Capture the cell that displays the provided text and extract its (X, Y) central coordinate. 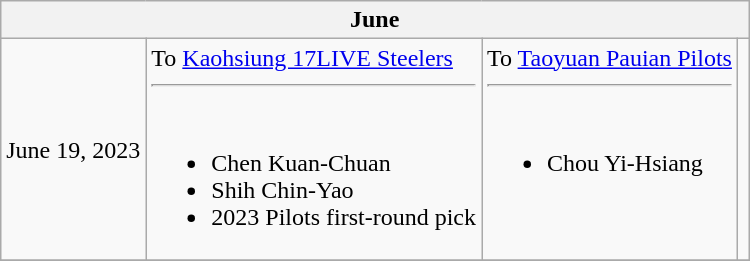
To Kaohsiung 17LIVE SteelersChen Kuan-ChuanShih Chin-Yao2023 Pilots first-round pick (314, 150)
June (375, 20)
June 19, 2023 (74, 150)
To Taoyuan Pauian PilotsChou Yi-Hsiang (610, 150)
